Identify which cell holds the provided text, then report its [x, y] central coordinate. 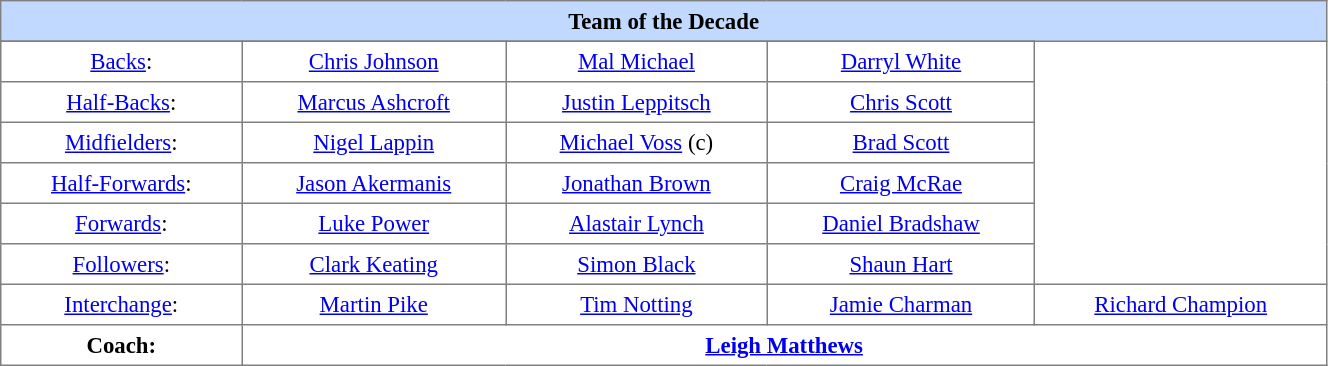
Interchange: [122, 304]
Shaun Hart [901, 264]
Chris Scott [901, 102]
Jamie Charman [901, 304]
Nigel Lappin [374, 142]
Forwards: [122, 223]
Half-Backs: [122, 102]
Leigh Matthews [784, 345]
Mal Michael [637, 61]
Luke Power [374, 223]
Tim Notting [637, 304]
Jason Akermanis [374, 183]
Alastair Lynch [637, 223]
Midfielders: [122, 142]
Martin Pike [374, 304]
Daniel Bradshaw [901, 223]
Marcus Ashcroft [374, 102]
Simon Black [637, 264]
Michael Voss (c) [637, 142]
Chris Johnson [374, 61]
Coach: [122, 345]
Team of the Decade [664, 21]
Clark Keating [374, 264]
Backs: [122, 61]
Jonathan Brown [637, 183]
Craig McRae [901, 183]
Half-Forwards: [122, 183]
Brad Scott [901, 142]
Darryl White [901, 61]
Followers: [122, 264]
Justin Leppitsch [637, 102]
Richard Champion [1181, 304]
